For the text-containing cell, return its midpoint in (X, Y) coordinate format. 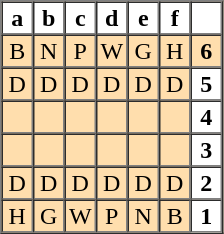
3 (206, 150)
f (175, 18)
d (112, 18)
4 (206, 116)
a (18, 18)
e (144, 18)
b (49, 18)
1 (206, 216)
5 (206, 84)
c (80, 18)
6 (206, 50)
2 (206, 182)
